Find where the given text appears and provide that cell's center as (X, Y) coordinate. 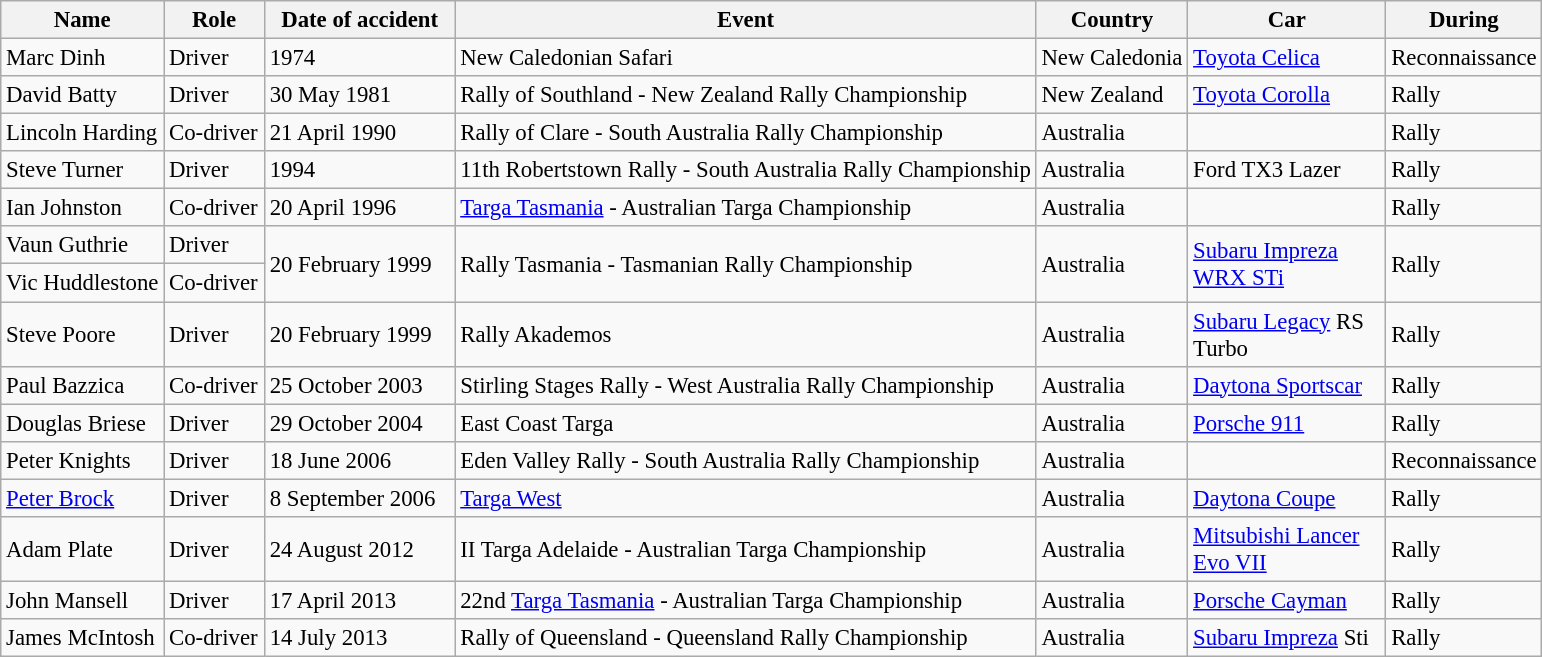
Porsche Cayman (1287, 600)
Ford TX3 Lazer (1287, 170)
24 August 2012 (360, 550)
20 April 1996 (360, 208)
Subaru Impreza Sti (1287, 638)
Ian Johnston (82, 208)
New Zealand (1112, 95)
Rally of Queensland - Queensland Rally Championship (746, 638)
Targa West (746, 498)
17 April 2013 (360, 600)
Mitsubishi Lancer Evo VII (1287, 550)
Porsche 911 (1287, 423)
Vaun Guthrie (82, 245)
Daytona Sportscar (1287, 385)
Lincoln Harding (82, 133)
Peter Knights (82, 460)
Paul Bazzica (82, 385)
Event (746, 20)
Steve Poore (82, 334)
Rally of Southland - New Zealand Rally Championship (746, 95)
25 October 2003 (360, 385)
14 July 2013 (360, 638)
Adam Plate (82, 550)
Peter Brock (82, 498)
Toyota Celica (1287, 58)
Car (1287, 20)
1974 (360, 58)
Marc Dinh (82, 58)
Toyota Corolla (1287, 95)
Rally of Clare - South Australia Rally Championship (746, 133)
18 June 2006 (360, 460)
Rally Tasmania - Tasmanian Rally Championship (746, 264)
Stirling Stages Rally - West Australia Rally Championship (746, 385)
Role (214, 20)
30 May 1981 (360, 95)
During (1464, 20)
Steve Turner (82, 170)
East Coast Targa (746, 423)
Vic Huddlestone (82, 283)
James McIntosh (82, 638)
Date of accident (360, 20)
II Targa Adelaide - Australian Targa Championship (746, 550)
Name (82, 20)
Subaru Impreza WRX STi (1287, 264)
1994 (360, 170)
David Batty (82, 95)
Douglas Briese (82, 423)
Subaru Legacy RS Turbo (1287, 334)
Targa Tasmania - Australian Targa Championship (746, 208)
21 April 1990 (360, 133)
John Mansell (82, 600)
New Caledonian Safari (746, 58)
Eden Valley Rally - South Australia Rally Championship (746, 460)
Daytona Coupe (1287, 498)
8 September 2006 (360, 498)
11th Robertstown Rally - South Australia Rally Championship (746, 170)
New Caledonia (1112, 58)
29 October 2004 (360, 423)
Country (1112, 20)
Rally Akademos (746, 334)
22nd Targa Tasmania - Australian Targa Championship (746, 600)
